From the cell containing the given text, extract its center point as (X, Y) coordinate. 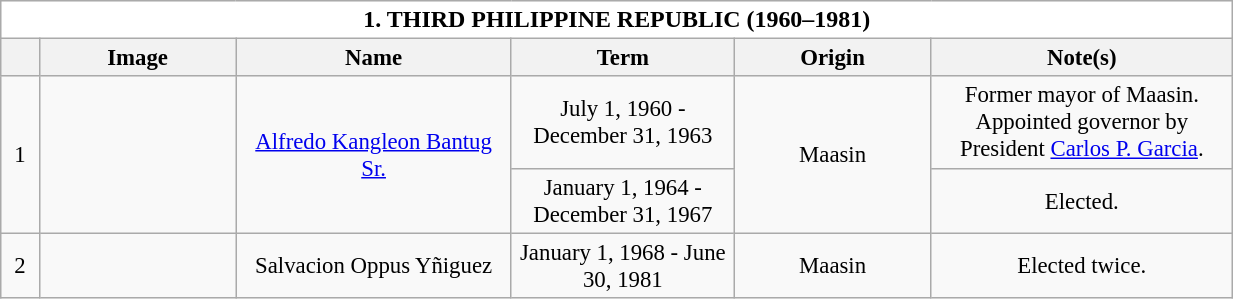
Former mayor of Maasin. Appointed governor by President Carlos P. Garcia. (1082, 123)
Image (138, 58)
1. THIRD PHILIPPINE REPUBLIC (1960–1981) (617, 20)
Origin (832, 58)
Salvacion Oppus Yñiguez (374, 266)
Term (622, 58)
1 (20, 155)
2 (20, 266)
July 1, 1960 - December 31, 1963 (622, 123)
Alfredo Kangleon Bantug Sr. (374, 155)
Note(s) (1082, 58)
January 1, 1964 - December 31, 1967 (622, 200)
Elected twice. (1082, 266)
January 1, 1968 - June 30, 1981 (622, 266)
Elected. (1082, 200)
Name (374, 58)
